Search for the cell housing the specified text and yield its (X, Y) center coordinate. 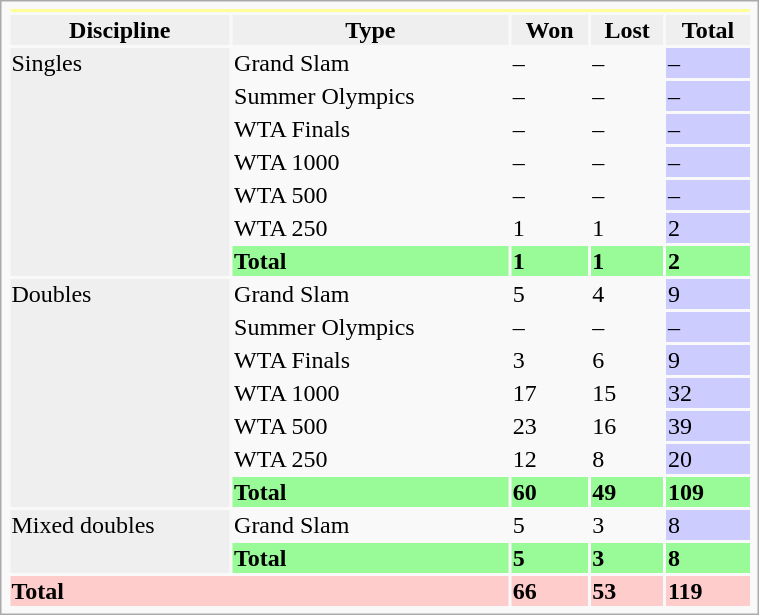
Type (371, 30)
17 (550, 393)
109 (708, 492)
119 (708, 591)
Lost (628, 30)
66 (550, 591)
53 (628, 591)
15 (628, 393)
Singles (120, 162)
20 (708, 459)
Mixed doubles (120, 542)
49 (628, 492)
32 (708, 393)
Doubles (120, 393)
6 (628, 360)
39 (708, 426)
Won (550, 30)
4 (628, 294)
60 (550, 492)
23 (550, 426)
16 (628, 426)
12 (550, 459)
Discipline (120, 30)
